Search for the cell housing the specified text and yield its (x, y) center coordinate. 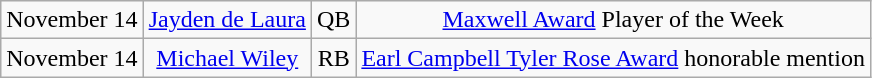
Earl Campbell Tyler Rose Award honorable mention (614, 58)
Michael Wiley (227, 58)
QB (333, 20)
Maxwell Award Player of the Week (614, 20)
RB (333, 58)
Jayden de Laura (227, 20)
